Return the [X, Y] coordinate for the center point of the cell that contains the specified text.  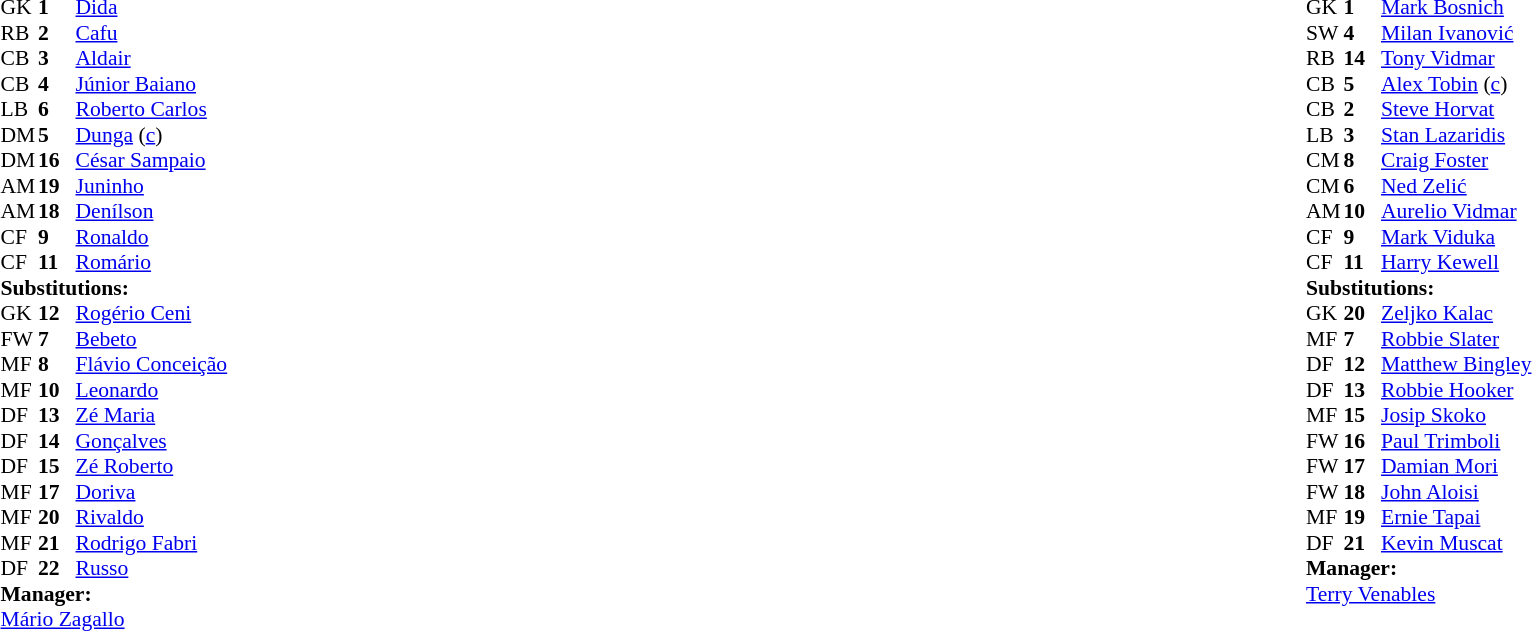
Harry Kewell [1456, 263]
Romário [152, 263]
Rodrigo Fabri [152, 543]
Damian Mori [1456, 467]
Zé Maria [152, 415]
Russo [152, 569]
Ronaldo [152, 237]
Doriva [152, 492]
Júnior Baiano [152, 84]
Matthew Bingley [1456, 365]
Kevin Muscat [1456, 543]
Robbie Slater [1456, 339]
Steve Horvat [1456, 109]
Zeljko Kalac [1456, 313]
Zé Roberto [152, 467]
Rivaldo [152, 517]
Juninho [152, 186]
Terry Venables [1418, 594]
Cafu [152, 33]
Robbie Hooker [1456, 390]
César Sampaio [152, 161]
Milan Ivanović [1456, 33]
Bebeto [152, 339]
Aurelio Vidmar [1456, 211]
Ernie Tapai [1456, 517]
Denílson [152, 211]
Josip Skoko [1456, 415]
Tony Vidmar [1456, 59]
Paul Trimboli [1456, 441]
Mark Viduka [1456, 237]
Aldair [152, 59]
Dunga (c) [152, 135]
Craig Foster [1456, 161]
SW [1325, 33]
Rogério Ceni [152, 313]
Stan Lazaridis [1456, 135]
Leonardo [152, 390]
Alex Tobin (c) [1456, 84]
Gonçalves [152, 441]
22 [57, 569]
John Aloisi [1456, 492]
Flávio Conceição [152, 365]
Ned Zelić [1456, 186]
Roberto Carlos [152, 109]
